Determine the [X, Y] coordinate at the center of the cell enclosing the given text.  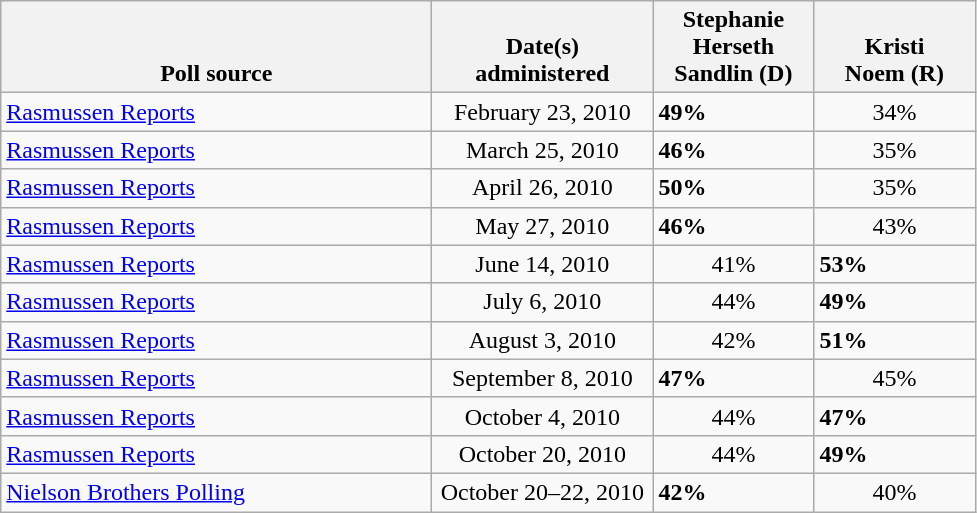
February 23, 2010 [542, 112]
October 20–22, 2010 [542, 492]
July 6, 2010 [542, 302]
StephanieHersethSandlin (D) [734, 47]
August 3, 2010 [542, 340]
April 26, 2010 [542, 188]
March 25, 2010 [542, 150]
KristiNoem (R) [894, 47]
34% [894, 112]
Date(s) administered [542, 47]
October 4, 2010 [542, 416]
May 27, 2010 [542, 226]
53% [894, 264]
October 20, 2010 [542, 454]
43% [894, 226]
June 14, 2010 [542, 264]
50% [734, 188]
51% [894, 340]
40% [894, 492]
45% [894, 378]
Poll source [216, 47]
September 8, 2010 [542, 378]
Nielson Brothers Polling [216, 492]
41% [734, 264]
